Extract the [X, Y] coordinate from the center of the cell holding the provided text.  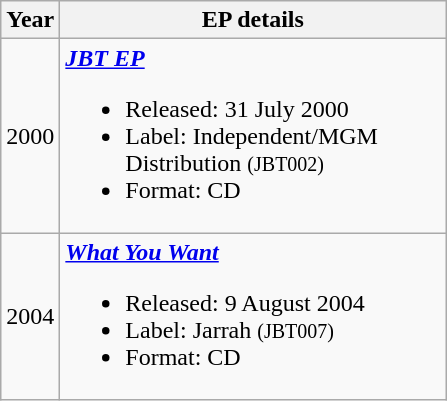
2004 [30, 316]
2000 [30, 136]
Year [30, 20]
JBT EPReleased: 31 July 2000Label: Independent/MGM Distribution (JBT002)Format: CD [253, 136]
What You WantReleased: 9 August 2004Label: Jarrah (JBT007)Format: CD [253, 316]
EP details [253, 20]
